Find where the given text appears and provide that cell's center as (x, y) coordinate. 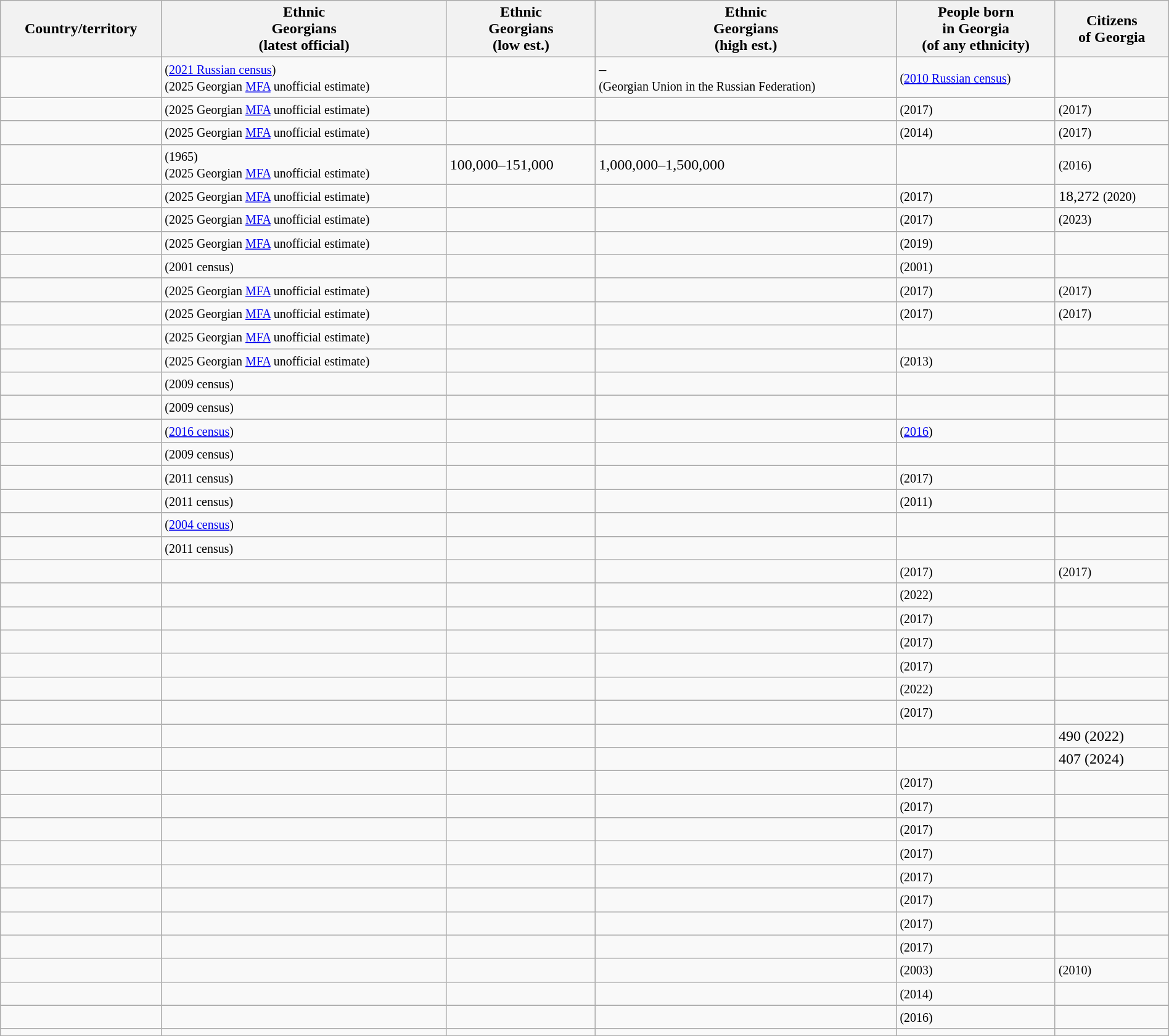
100,000–151,000 (520, 164)
EthnicGeorgians(latest official) (305, 29)
1,000,000–1,500,000 (746, 164)
(2019) (976, 243)
(2003) (976, 970)
People bornin Georgia(of any ethnicity) (976, 29)
(2011) (976, 501)
(2010 Russian census) (976, 78)
(2021 Russian census) (2025 Georgian MFA unofficial estimate) (305, 78)
(2001 census) (305, 266)
EthnicGeorgians(low est.) (520, 29)
(2010) (1112, 970)
(2016 census) (305, 431)
(2004 census) (305, 524)
18,272 (2020) (1112, 196)
(2001) (976, 266)
EthnicGeorgians(high est.) (746, 29)
Citizensof Georgia (1112, 29)
(1965) (2025 Georgian MFA unofficial estimate) (305, 164)
490 (2022) (1112, 735)
– (Georgian Union in the Russian Federation) (746, 78)
(2023) (1112, 219)
(2013) (976, 361)
407 (2024) (1112, 759)
Country/territory (81, 29)
